Extract the [x, y] coordinate from the center of the cell holding the provided text.  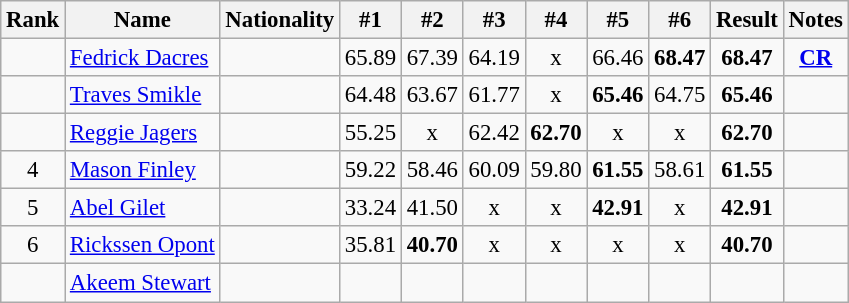
4 [33, 170]
CR [816, 58]
#4 [556, 20]
63.67 [432, 95]
67.39 [432, 58]
5 [33, 208]
59.80 [556, 170]
Rank [33, 20]
#6 [680, 20]
Notes [816, 20]
6 [33, 245]
33.24 [371, 208]
55.25 [371, 133]
Result [748, 20]
Reggie Jagers [143, 133]
Nationality [280, 20]
61.77 [494, 95]
35.81 [371, 245]
Fedrick Dacres [143, 58]
#3 [494, 20]
64.75 [680, 95]
66.46 [618, 58]
Abel Gilet [143, 208]
41.50 [432, 208]
Mason Finley [143, 170]
60.09 [494, 170]
Traves Smikle [143, 95]
64.19 [494, 58]
Name [143, 20]
64.48 [371, 95]
62.42 [494, 133]
59.22 [371, 170]
Rickssen Opont [143, 245]
#1 [371, 20]
#5 [618, 20]
58.46 [432, 170]
58.61 [680, 170]
Akeem Stewart [143, 283]
#2 [432, 20]
65.89 [371, 58]
